Find where the given text appears and provide that cell's center as [x, y] coordinate. 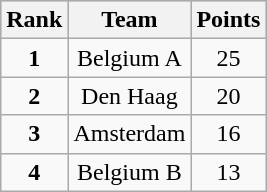
Den Haag [130, 96]
20 [228, 96]
16 [228, 134]
25 [228, 58]
Team [130, 20]
3 [34, 134]
2 [34, 96]
4 [34, 172]
Points [228, 20]
Amsterdam [130, 134]
1 [34, 58]
Belgium B [130, 172]
Belgium A [130, 58]
Rank [34, 20]
13 [228, 172]
